Provide the (x, y) coordinate of the cell's center where the given text is located.  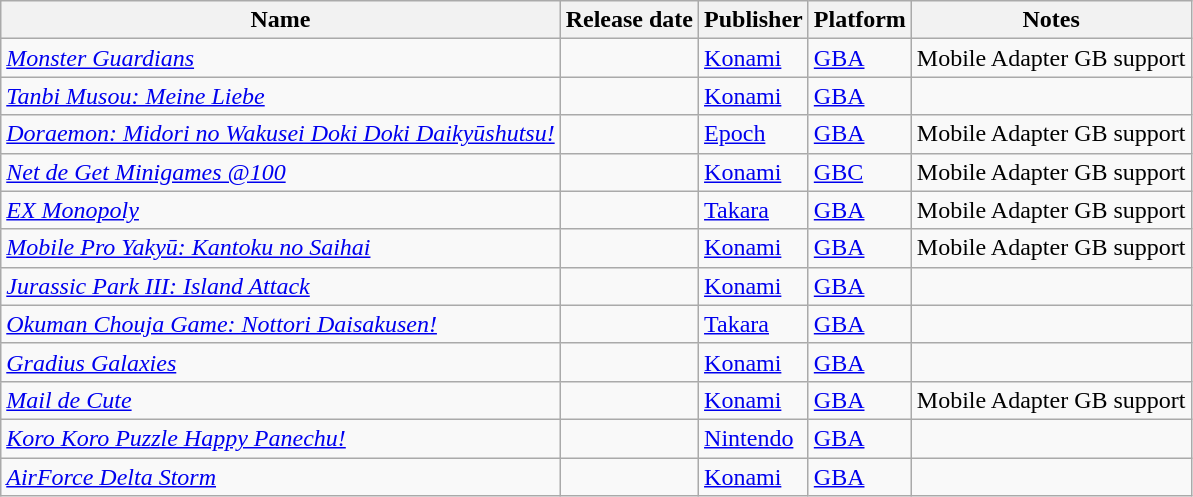
Net de Get Minigames @100 (280, 172)
Epoch (754, 134)
Jurassic Park III: Island Attack (280, 286)
Monster Guardians (280, 58)
Okuman Chouja Game: Nottori Daisakusen! (280, 324)
Publisher (754, 20)
GBC (860, 172)
Tanbi Musou: Meine Liebe (280, 96)
Notes (1051, 20)
AirForce Delta Storm (280, 477)
Platform (860, 20)
Name (280, 20)
EX Monopoly (280, 210)
Release date (629, 20)
Mobile Pro Yakyū: Kantoku no Saihai (280, 248)
Mail de Cute (280, 400)
Gradius Galaxies (280, 362)
Nintendo (754, 438)
Doraemon: Midori no Wakusei Doki Doki Daikyūshutsu! (280, 134)
Koro Koro Puzzle Happy Panechu! (280, 438)
